Locate the cell with the specified text and output its [x, y] center coordinate. 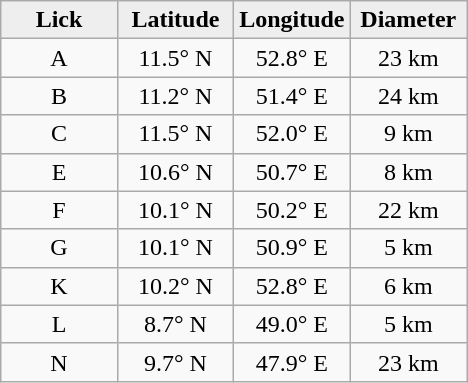
Latitude [175, 20]
K [59, 286]
6 km [408, 286]
Lick [59, 20]
F [59, 210]
50.2° E [292, 210]
50.7° E [292, 172]
8 km [408, 172]
C [59, 134]
50.9° E [292, 248]
10.6° N [175, 172]
24 km [408, 96]
G [59, 248]
B [59, 96]
9.7° N [175, 362]
A [59, 58]
47.9° E [292, 362]
10.2° N [175, 286]
51.4° E [292, 96]
N [59, 362]
52.0° E [292, 134]
49.0° E [292, 324]
11.2° N [175, 96]
E [59, 172]
Diameter [408, 20]
22 km [408, 210]
9 km [408, 134]
L [59, 324]
8.7° N [175, 324]
Longitude [292, 20]
